Scan for the cell matching the given text and deliver its (X, Y) coordinate at center. 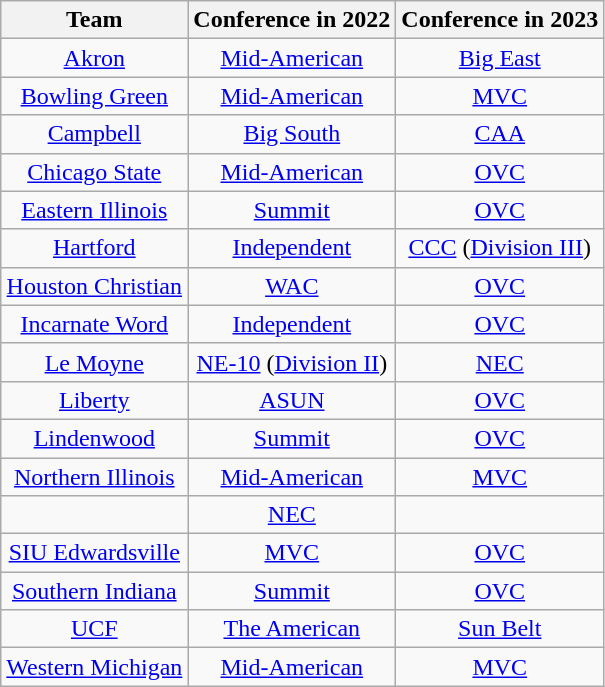
Campbell (94, 134)
Eastern Illinois (94, 210)
Chicago State (94, 172)
Bowling Green (94, 96)
Conference in 2022 (292, 20)
Akron (94, 58)
The American (292, 629)
Hartford (94, 248)
Big South (292, 134)
Team (94, 20)
Sun Belt (500, 629)
CAA (500, 134)
ASUN (292, 400)
Le Moyne (94, 362)
Houston Christian (94, 286)
Liberty (94, 400)
CCC (Division III) (500, 248)
Conference in 2023 (500, 20)
Southern Indiana (94, 591)
UCF (94, 629)
WAC (292, 286)
NE-10 (Division II) (292, 362)
Incarnate Word (94, 324)
Western Michigan (94, 667)
Big East (500, 58)
Northern Illinois (94, 477)
Lindenwood (94, 438)
SIU Edwardsville (94, 553)
